Extract the [X, Y] coordinate from the center of the cell holding the provided text.  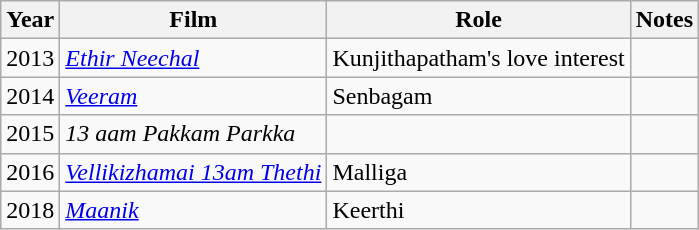
2013 [30, 58]
2018 [30, 210]
Film [194, 20]
Senbagam [478, 96]
Veeram [194, 96]
Notes [664, 20]
Ethir Neechal [194, 58]
Vellikizhamai 13am Thethi [194, 172]
Role [478, 20]
13 aam Pakkam Parkka [194, 134]
2014 [30, 96]
2016 [30, 172]
Keerthi [478, 210]
2015 [30, 134]
Malliga [478, 172]
Maanik [194, 210]
Year [30, 20]
Kunjithapatham's love interest [478, 58]
